Search for the cell housing the specified text and yield its (x, y) center coordinate. 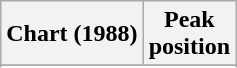
Chart (1988) (72, 34)
Peakposition (189, 34)
